Return the [x, y] coordinate for the center point of the cell that contains the specified text.  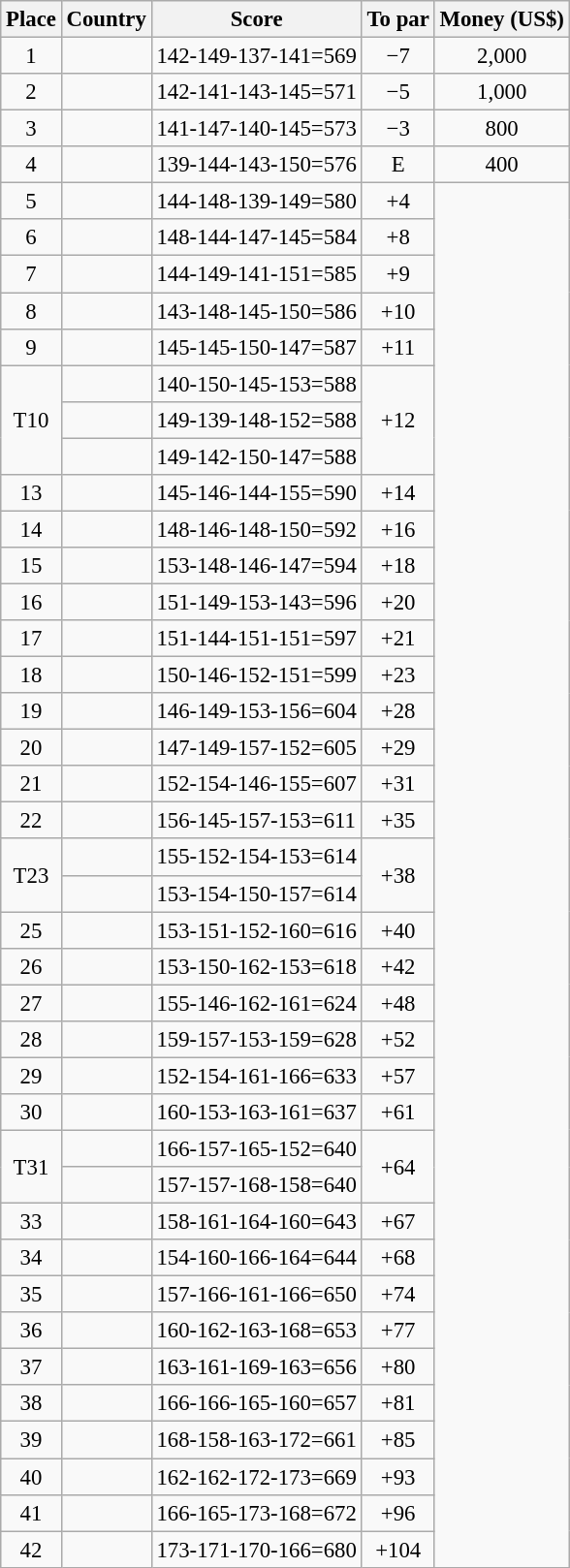
38 [31, 1404]
+11 [397, 347]
−7 [397, 56]
1 [31, 56]
33 [31, 1222]
5 [31, 202]
+8 [397, 237]
153-148-146-147=594 [256, 566]
Score [256, 19]
+16 [397, 529]
13 [31, 493]
+12 [397, 421]
141-147-140-145=573 [256, 129]
149-142-150-147=588 [256, 456]
148-146-148-150=592 [256, 529]
15 [31, 566]
+14 [397, 493]
151-144-151-151=597 [256, 639]
17 [31, 639]
34 [31, 1258]
16 [31, 602]
168-158-163-172=661 [256, 1440]
−5 [397, 92]
148-144-147-145=584 [256, 237]
+21 [397, 639]
153-150-162-153=618 [256, 966]
T31 [31, 1167]
149-139-148-152=588 [256, 420]
To par [397, 19]
+57 [397, 1076]
144-149-141-151=585 [256, 274]
+104 [397, 1550]
142-149-137-141=569 [256, 56]
7 [31, 274]
+52 [397, 1040]
+74 [397, 1295]
800 [502, 129]
140-150-145-153=588 [256, 384]
151-149-153-143=596 [256, 602]
156-145-157-153=611 [256, 821]
152-154-146-155=607 [256, 784]
36 [31, 1331]
166-157-165-152=640 [256, 1148]
+28 [397, 711]
155-146-162-161=624 [256, 1003]
155-152-154-153=614 [256, 858]
Country [107, 19]
160-153-163-161=637 [256, 1113]
143-148-145-150=586 [256, 311]
144-148-139-149=580 [256, 202]
+68 [397, 1258]
14 [31, 529]
+4 [397, 202]
+31 [397, 784]
+81 [397, 1404]
T23 [31, 876]
+48 [397, 1003]
+80 [397, 1367]
Place [31, 19]
3 [31, 129]
Money (US$) [502, 19]
+93 [397, 1477]
9 [31, 347]
41 [31, 1513]
25 [31, 930]
154-160-166-164=644 [256, 1258]
19 [31, 711]
+18 [397, 566]
+10 [397, 311]
+61 [397, 1113]
160-162-163-168=653 [256, 1331]
+96 [397, 1513]
150-146-152-151=599 [256, 675]
40 [31, 1477]
147-149-157-152=605 [256, 748]
+20 [397, 602]
T10 [31, 421]
153-154-150-157=614 [256, 894]
139-144-143-150=576 [256, 165]
21 [31, 784]
37 [31, 1367]
E [397, 165]
142-141-143-145=571 [256, 92]
+9 [397, 274]
4 [31, 165]
+35 [397, 821]
−3 [397, 129]
153-151-152-160=616 [256, 930]
2 [31, 92]
+38 [397, 876]
+85 [397, 1440]
27 [31, 1003]
28 [31, 1040]
145-146-144-155=590 [256, 493]
+64 [397, 1167]
8 [31, 311]
400 [502, 165]
+40 [397, 930]
159-157-153-159=628 [256, 1040]
+42 [397, 966]
+23 [397, 675]
166-166-165-160=657 [256, 1404]
146-149-153-156=604 [256, 711]
29 [31, 1076]
162-162-172-173=669 [256, 1477]
1,000 [502, 92]
163-161-169-163=656 [256, 1367]
+29 [397, 748]
152-154-161-166=633 [256, 1076]
42 [31, 1550]
145-145-150-147=587 [256, 347]
2,000 [502, 56]
35 [31, 1295]
6 [31, 237]
20 [31, 748]
158-161-164-160=643 [256, 1222]
26 [31, 966]
30 [31, 1113]
157-166-161-166=650 [256, 1295]
173-171-170-166=680 [256, 1550]
+77 [397, 1331]
166-165-173-168=672 [256, 1513]
+67 [397, 1222]
157-157-168-158=640 [256, 1185]
39 [31, 1440]
18 [31, 675]
22 [31, 821]
